Provide the [X, Y] coordinate of the cell's center where the given text is located.  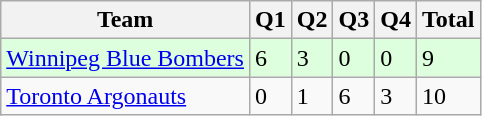
Winnipeg Blue Bombers [126, 58]
Q4 [396, 20]
Q2 [312, 20]
1 [312, 96]
Team [126, 20]
Q3 [354, 20]
Q1 [270, 20]
Total [448, 20]
10 [448, 96]
Toronto Argonauts [126, 96]
9 [448, 58]
